Detect which cell encompasses the target text, then output its (X, Y) center coordinate. 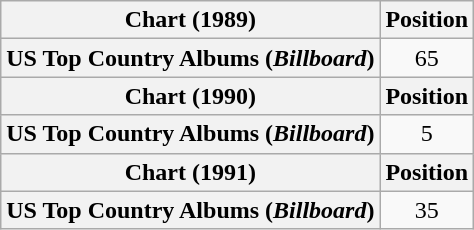
35 (427, 210)
65 (427, 58)
Chart (1990) (190, 96)
Chart (1989) (190, 20)
Chart (1991) (190, 172)
5 (427, 134)
